Find where the given text appears and provide that cell's center as [x, y] coordinate. 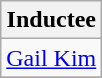
Gail Kim [52, 58]
Inductee [52, 20]
